Provide the [x, y] coordinate of the cell's center where the given text is located.  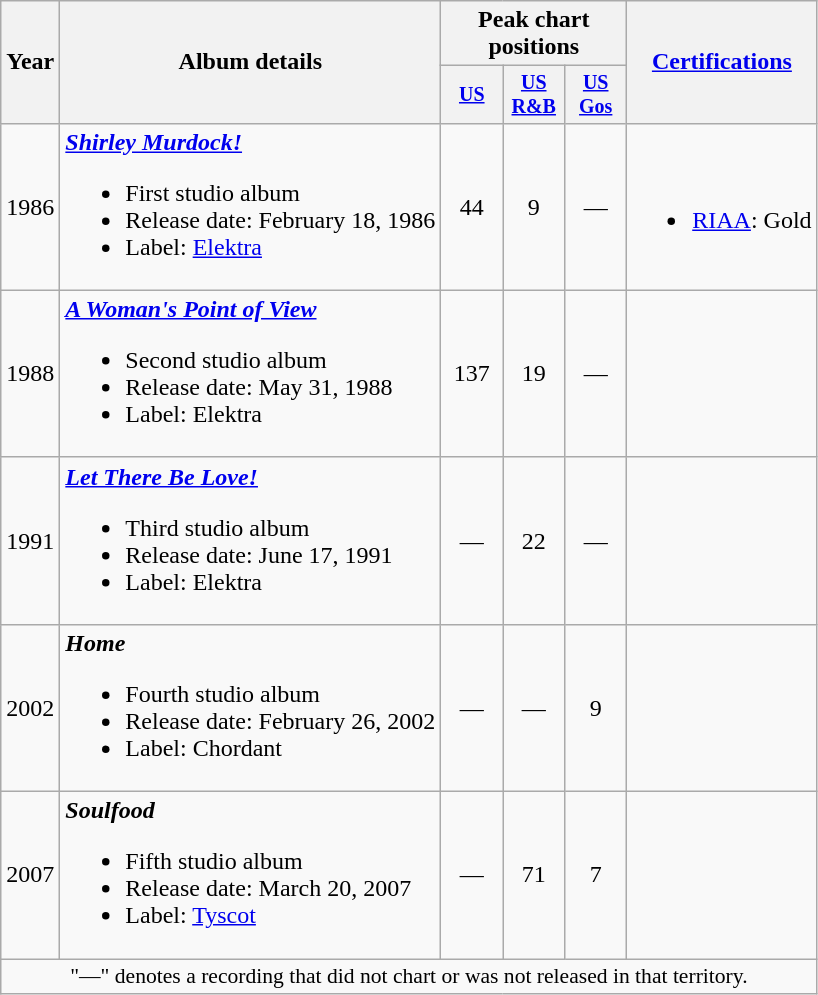
HomeFourth studio albumRelease date: February 26, 2002Label: Chordant [250, 708]
22 [534, 540]
A Woman's Point of ViewSecond studio albumRelease date: May 31, 1988Label: Elektra [250, 374]
7 [596, 876]
Certifications [722, 62]
1988 [30, 374]
137 [472, 374]
Let There Be Love!Third studio albumRelease date: June 17, 1991Label: Elektra [250, 540]
SoulfoodFifth studio albumRelease date: March 20, 2007Label: Tyscot [250, 876]
US [472, 94]
"—" denotes a recording that did not chart or was not released in that territory. [409, 977]
RIAA: Gold [722, 206]
Year [30, 62]
Peak chart positions [534, 34]
US R&B [534, 94]
44 [472, 206]
USGos [596, 94]
Shirley Murdock!First studio albumRelease date: February 18, 1986Label: Elektra [250, 206]
2002 [30, 708]
1986 [30, 206]
Album details [250, 62]
19 [534, 374]
1991 [30, 540]
2007 [30, 876]
71 [534, 876]
